Identify which cell holds the provided text, then report its [X, Y] central coordinate. 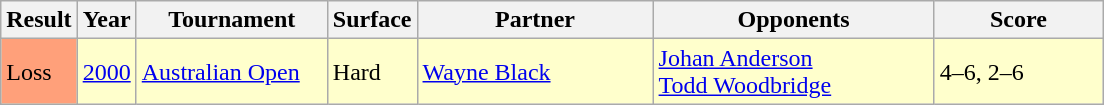
Loss [39, 72]
Year [106, 20]
Opponents [794, 20]
Surface [372, 20]
Hard [372, 72]
4–6, 2–6 [1018, 72]
Result [39, 20]
2000 [106, 72]
Wayne Black [535, 72]
Partner [535, 20]
Johan Anderson Todd Woodbridge [794, 72]
Tournament [232, 20]
Score [1018, 20]
Australian Open [232, 72]
